From the cell containing the given text, extract its center point as [X, Y] coordinate. 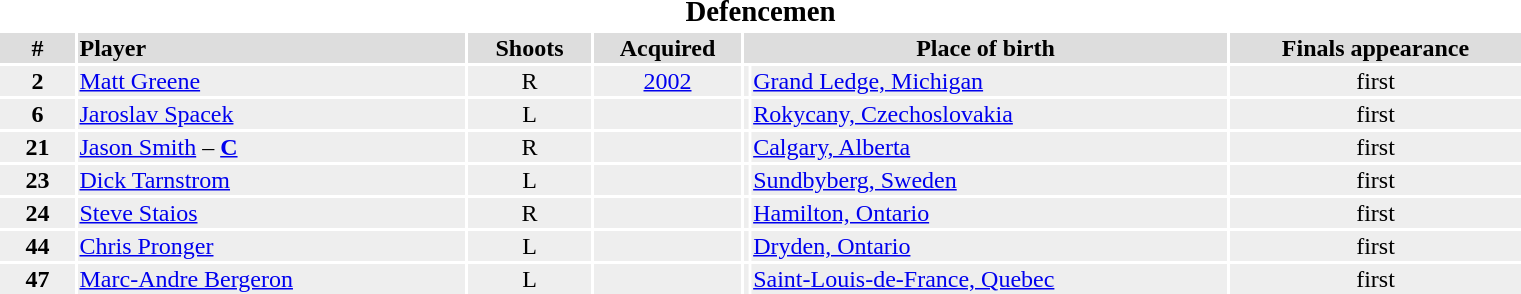
Marc-Andre Bergeron [272, 279]
6 [38, 114]
Saint-Louis-de-France, Quebec [990, 279]
24 [38, 213]
Dick Tarnstrom [272, 180]
Dryden, Ontario [990, 246]
Chris Pronger [272, 246]
Shoots [530, 48]
Place of birth [986, 48]
23 [38, 180]
47 [38, 279]
Calgary, Alberta [990, 147]
44 [38, 246]
Sundbyberg, Sweden [990, 180]
Steve Staios [272, 213]
2002 [668, 81]
# [38, 48]
Matt Greene [272, 81]
Acquired [668, 48]
2 [38, 81]
Jason Smith – C [272, 147]
Grand Ledge, Michigan [990, 81]
Rokycany, Czechoslovakia [990, 114]
21 [38, 147]
Player [272, 48]
Hamilton, Ontario [990, 213]
Finals appearance [1376, 48]
Jaroslav Spacek [272, 114]
